Return (x, y) of the center of cell containing provided text 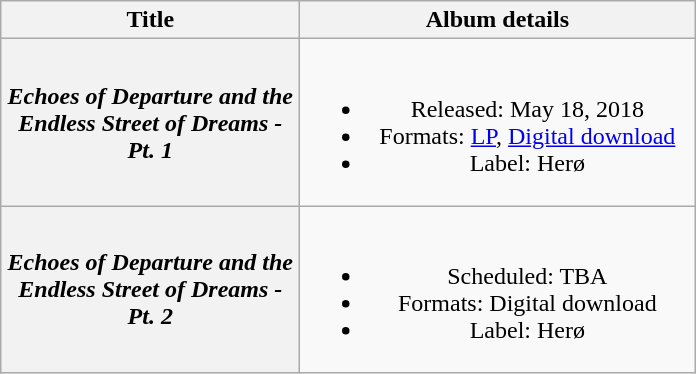
Album details (498, 20)
Echoes of Departure and the Endless Street of Dreams - Pt. 2 (150, 290)
Scheduled: TBAFormats: Digital downloadLabel: Herø (498, 290)
Title (150, 20)
Released: May 18, 2018Formats: LP, Digital downloadLabel: Herø (498, 122)
Echoes of Departure and the Endless Street of Dreams - Pt. 1 (150, 122)
